Determine the (X, Y) coordinate at the center of the cell enclosing the given text.  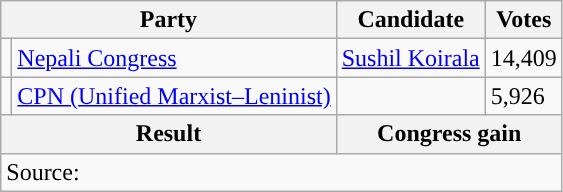
Party (168, 20)
14,409 (524, 58)
Sushil Koirala (410, 58)
CPN (Unified Marxist–Leninist) (174, 96)
5,926 (524, 96)
Result (168, 134)
Source: (282, 172)
Congress gain (449, 134)
Votes (524, 20)
Candidate (410, 20)
Nepali Congress (174, 58)
